Pinpoint the cell where the given text exists, returning its [x, y] midpoint coordinate. 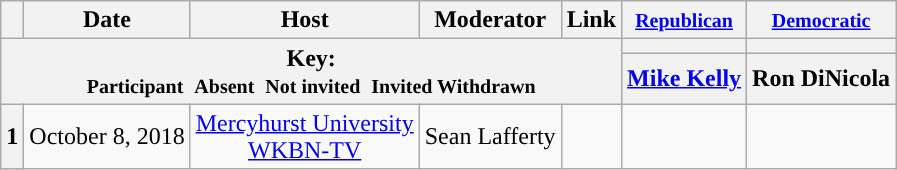
1 [12, 136]
Mercyhurst UniversityWKBN-TV [304, 136]
Sean Lafferty [490, 136]
Link [591, 20]
October 8, 2018 [107, 136]
Host [304, 20]
Democratic [822, 20]
Republican [684, 20]
Mike Kelly [684, 78]
Date [107, 20]
Ron DiNicola [822, 78]
Key: Participant Absent Not invited Invited Withdrawn [312, 72]
Moderator [490, 20]
